Determine the (x, y) coordinate at the center of the cell enclosing the given text.  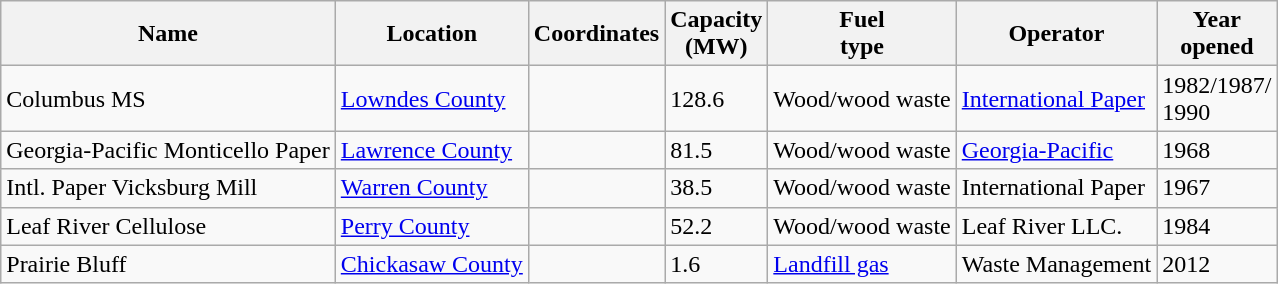
Lawrence County (432, 150)
Lowndes County (432, 98)
Operator (1056, 34)
2012 (1217, 264)
1968 (1217, 150)
1967 (1217, 188)
Prairie Bluff (168, 264)
Location (432, 34)
Waste Management (1056, 264)
Yearopened (1217, 34)
Leaf River Cellulose (168, 226)
38.5 (716, 188)
Landfill gas (862, 264)
Warren County (432, 188)
Chickasaw County (432, 264)
Capacity(MW) (716, 34)
Coordinates (596, 34)
Fueltype (862, 34)
52.2 (716, 226)
1.6 (716, 264)
Intl. Paper Vicksburg Mill (168, 188)
Georgia-Pacific (1056, 150)
1982/1987/1990 (1217, 98)
Columbus MS (168, 98)
128.6 (716, 98)
Name (168, 34)
Perry County (432, 226)
Leaf River LLC. (1056, 226)
Georgia-Pacific Monticello Paper (168, 150)
1984 (1217, 226)
81.5 (716, 150)
